Determine the (x, y) coordinate at the center of the cell enclosing the given text.  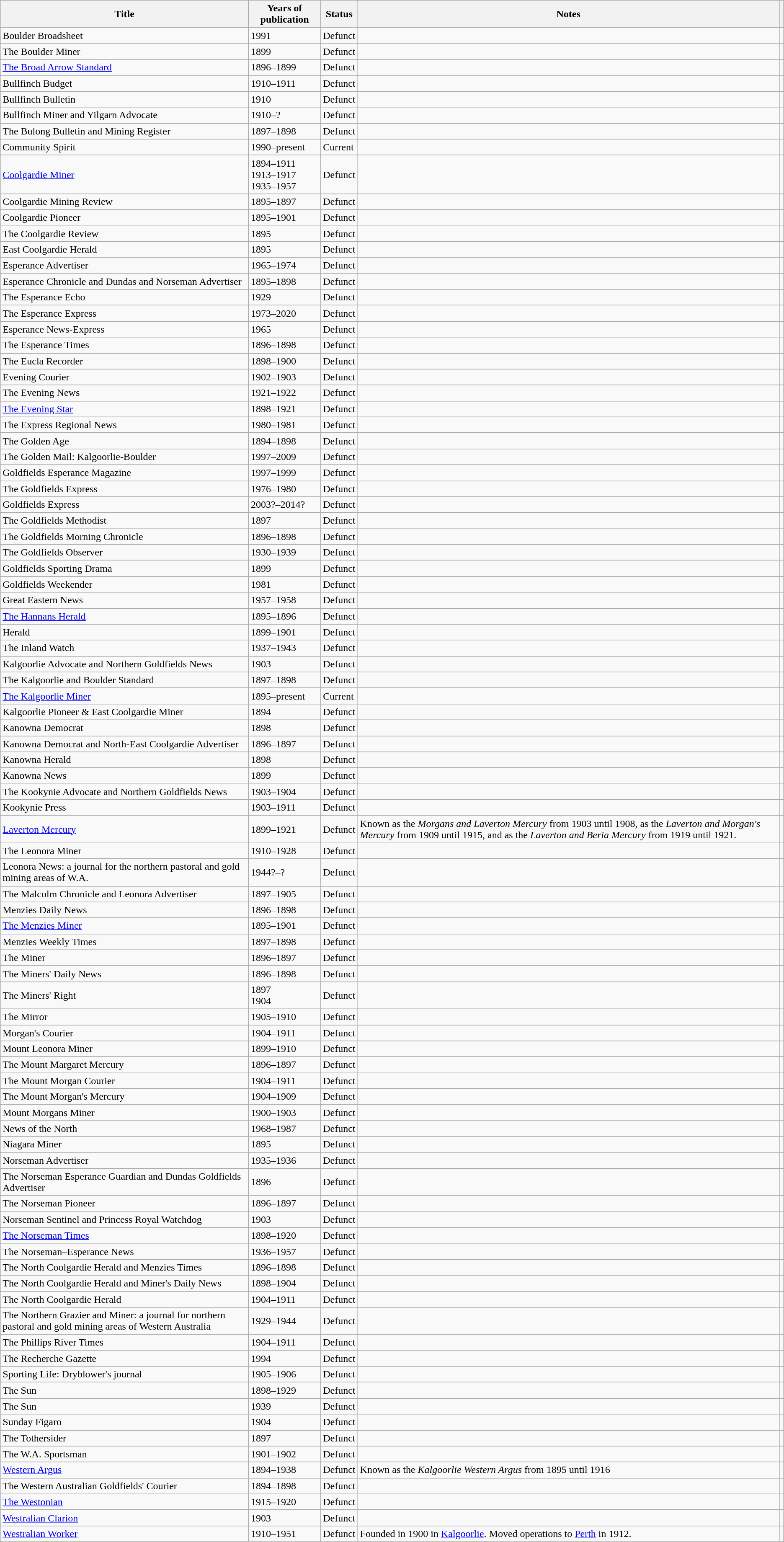
The Esperance Express (125, 313)
Kanowna Herald (125, 760)
Notes (568, 14)
1905–1906 (284, 1374)
Kanowna News (125, 776)
Goldfields Weekender (125, 584)
The Esperance Echo (125, 297)
1936–1957 (284, 1251)
1899–1921 (284, 829)
Known as the Kalgoorlie Western Argus from 1895 until 1916 (568, 1470)
1939 (284, 1406)
Sunday Figaro (125, 1422)
The Tothersider (125, 1438)
The Coolgardie Review (125, 233)
Evening Courier (125, 377)
1902–1903 (284, 377)
1900–1903 (284, 1113)
1910–1951 (284, 1534)
1910 (284, 99)
1929–1944 (284, 1321)
The Esperance Times (125, 345)
Mount Morgans Miner (125, 1113)
Laverton Mercury (125, 829)
The Mount Morgan Courier (125, 1081)
Founded in 1900 in Kalgoorlie. Moved operations to Perth in 1912. (568, 1534)
1980–1981 (284, 425)
1990–present (284, 147)
Community Spirit (125, 147)
1944?–? (284, 872)
Great Eastern News (125, 600)
1997–1999 (284, 473)
News of the North (125, 1129)
The North Coolgardie Herald and Menzies Times (125, 1267)
Norseman Sentinel and Princess Royal Watchdog (125, 1219)
The Phillips River Times (125, 1343)
1910–1928 (284, 851)
1894 (284, 712)
The Inland Watch (125, 648)
1910–1911 (284, 83)
Menzies Daily News (125, 910)
Kanowna Democrat and North-East Coolgardie Advertiser (125, 744)
The North Coolgardie Herald (125, 1299)
1895–1896 (284, 616)
Mount Leonora Miner (125, 1049)
The Boulder Miner (125, 52)
The Norseman Times (125, 1235)
Coolgardie Mining Review (125, 201)
The W.A. Sportsman (125, 1454)
1976–1980 (284, 489)
Esperance Advertiser (125, 266)
Kanowna Democrat (125, 728)
1965 (284, 329)
Goldfields Esperance Magazine (125, 473)
1897–1905 (284, 894)
Morgan's Courier (125, 1033)
The North Coolgardie Herald and Miner's Daily News (125, 1283)
Leonora News: a journal for the northern pastoral and gold mining areas of W.A. (125, 872)
1965–1974 (284, 266)
The Hannans Herald (125, 616)
1898–1920 (284, 1235)
Menzies Weekly Times (125, 942)
Niagara Miner (125, 1144)
1896 (284, 1182)
The Evening Star (125, 409)
The Express Regional News (125, 425)
1899–1910 (284, 1049)
Esperance News-Express (125, 329)
1894–1911 1913–1917 1935–1957 (284, 174)
1930–1939 (284, 553)
The Western Australian Goldfields' Courier (125, 1486)
2003?–2014? (284, 505)
Years of publication (284, 14)
The Mount Margaret Mercury (125, 1065)
Status (339, 14)
The Miners' Daily News (125, 974)
1905–1910 (284, 1017)
The Golden Age (125, 441)
Kookynie Press (125, 808)
1929 (284, 297)
Westralian Worker (125, 1534)
Title (125, 14)
The Mount Morgan's Mercury (125, 1097)
Kalgoorlie Pioneer & East Coolgardie Miner (125, 712)
1915–1920 (284, 1502)
The Leonora Miner (125, 851)
Bullfinch Budget (125, 83)
The Bulong Bulletin and Mining Register (125, 131)
1903–1904 (284, 792)
The Goldfields Methodist (125, 521)
The Kalgoorlie Miner (125, 696)
1898–1904 (284, 1283)
Esperance Chronicle and Dundas and Norseman Advertiser (125, 282)
1935–1936 (284, 1160)
1994 (284, 1359)
Coolgardie Miner (125, 174)
The Westonian (125, 1502)
1957–1958 (284, 600)
1895–present (284, 696)
The Golden Mail: Kalgoorlie-Boulder (125, 457)
The Kookynie Advocate and Northern Goldfields News (125, 792)
1895–1897 (284, 201)
Bullfinch Miner and Yilgarn Advocate (125, 115)
Bullfinch Bulletin (125, 99)
Sporting Life: Dryblower's journal (125, 1374)
East Coolgardie Herald (125, 250)
Westralian Clarion (125, 1518)
Western Argus (125, 1470)
1973–2020 (284, 313)
1910–? (284, 115)
1937–1943 (284, 648)
1991 (284, 36)
Coolgardie Pioneer (125, 217)
1898–1929 (284, 1390)
Kalgoorlie Advocate and Northern Goldfields News (125, 664)
The Norseman Pioneer (125, 1204)
The Evening News (125, 393)
The Goldfields Morning Chronicle (125, 537)
1903–1911 (284, 808)
1898–1921 (284, 409)
The Recherche Gazette (125, 1359)
1981 (284, 584)
The Menzies Miner (125, 926)
1897 1904 (284, 995)
1901–1902 (284, 1454)
1895–1898 (284, 282)
The Goldfields Observer (125, 553)
The Norseman Esperance Guardian and Dundas Goldfields Advertiser (125, 1182)
1898–1900 (284, 361)
The Kalgoorlie and Boulder Standard (125, 680)
The Miner (125, 958)
Norseman Advertiser (125, 1160)
The Mirror (125, 1017)
The Northern Grazier and Miner: a journal for northern pastoral and gold mining areas of Western Australia (125, 1321)
The Goldfields Express (125, 489)
The Eucla Recorder (125, 361)
1896–1899 (284, 67)
1921–1922 (284, 393)
The Miners' Right (125, 995)
1904–1909 (284, 1097)
The Broad Arrow Standard (125, 67)
1894–1938 (284, 1470)
1968–1987 (284, 1129)
1997–2009 (284, 457)
Herald (125, 632)
Boulder Broadsheet (125, 36)
The Norseman–Esperance News (125, 1251)
The Malcolm Chronicle and Leonora Advertiser (125, 894)
1899–1901 (284, 632)
Goldfields Express (125, 505)
1904 (284, 1422)
Goldfields Sporting Drama (125, 568)
